From the cell containing the given text, extract its center point as (X, Y) coordinate. 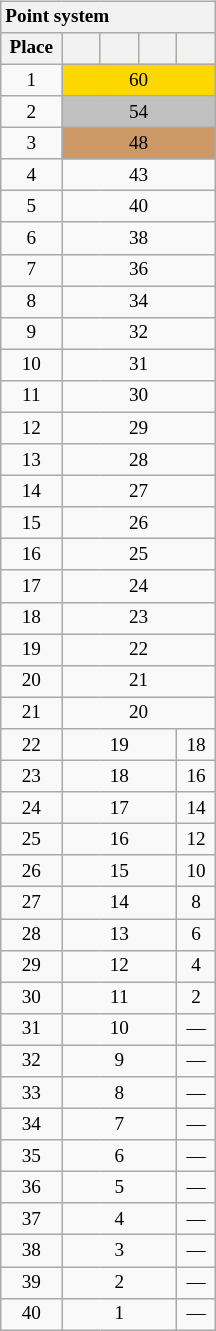
35 (32, 1156)
37 (32, 1219)
60 (138, 80)
33 (32, 1093)
48 (138, 144)
39 (32, 1283)
Place (32, 49)
Point system (108, 17)
43 (138, 175)
54 (138, 112)
